From the cell containing the given text, extract its center point as (x, y) coordinate. 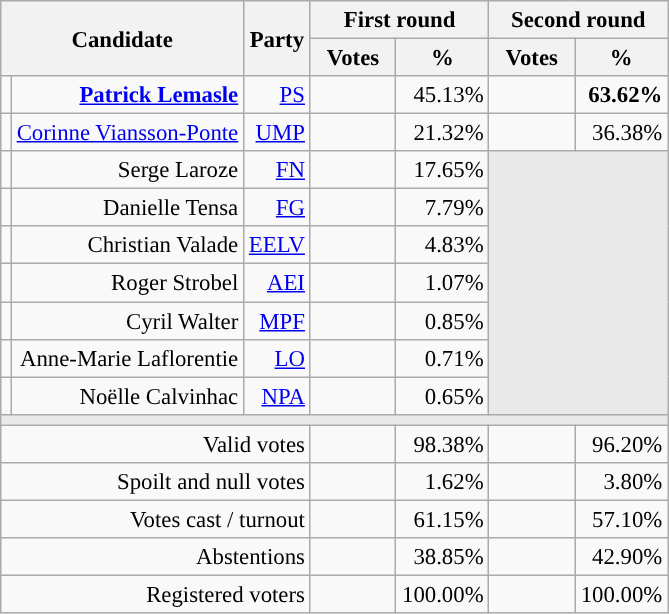
Serge Laroze (127, 170)
Corinne Viansson-Ponte (127, 133)
42.90% (622, 557)
1.07% (442, 283)
Patrick Lemasle (127, 95)
Registered voters (156, 594)
Anne-Marie Laflorentie (127, 358)
Second round (578, 20)
0.85% (442, 321)
Danielle Tensa (127, 208)
AEI (278, 283)
FN (278, 170)
Spoilt and null votes (156, 482)
First round (400, 20)
17.65% (442, 170)
36.38% (622, 133)
NPA (278, 396)
21.32% (442, 133)
61.15% (442, 519)
PS (278, 95)
63.62% (622, 95)
3.80% (622, 482)
38.85% (442, 557)
Abstentions (156, 557)
Candidate (122, 38)
7.79% (442, 208)
Valid votes (156, 444)
Votes cast / turnout (156, 519)
FG (278, 208)
Roger Strobel (127, 283)
96.20% (622, 444)
57.10% (622, 519)
1.62% (442, 482)
4.83% (442, 245)
45.13% (442, 95)
LO (278, 358)
0.65% (442, 396)
98.38% (442, 444)
Cyril Walter (127, 321)
Christian Valade (127, 245)
EELV (278, 245)
MPF (278, 321)
Noëlle Calvinhac (127, 396)
Party (278, 38)
UMP (278, 133)
0.71% (442, 358)
